Capture the cell that displays the provided text and extract its (X, Y) central coordinate. 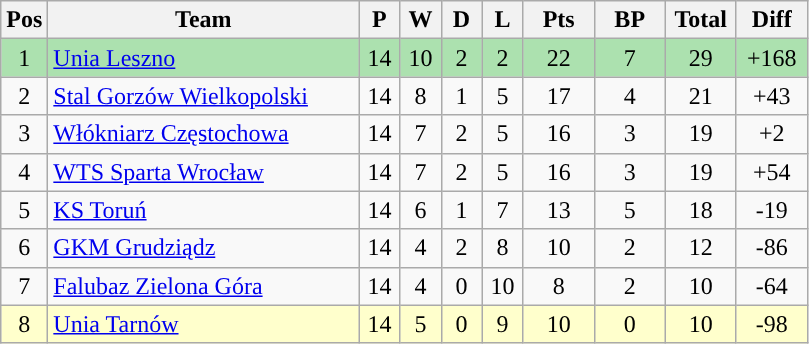
Diff (772, 20)
Włókniarz Częstochowa (204, 134)
BP (630, 20)
WTS Sparta Wrocław (204, 172)
Total (700, 20)
21 (700, 96)
Unia Leszno (204, 58)
W (420, 20)
-86 (772, 248)
+168 (772, 58)
Unia Tarnów (204, 324)
-64 (772, 286)
29 (700, 58)
GKM Grudziądz (204, 248)
9 (502, 324)
Team (204, 20)
P (380, 20)
-98 (772, 324)
+54 (772, 172)
+2 (772, 134)
Stal Gorzów Wielkopolski (204, 96)
-19 (772, 210)
+43 (772, 96)
Pos (24, 20)
13 (558, 210)
22 (558, 58)
KS Toruń (204, 210)
17 (558, 96)
Pts (558, 20)
12 (700, 248)
L (502, 20)
D (462, 20)
18 (700, 210)
Falubaz Zielona Góra (204, 286)
